From the cell containing the given text, extract its center point as [x, y] coordinate. 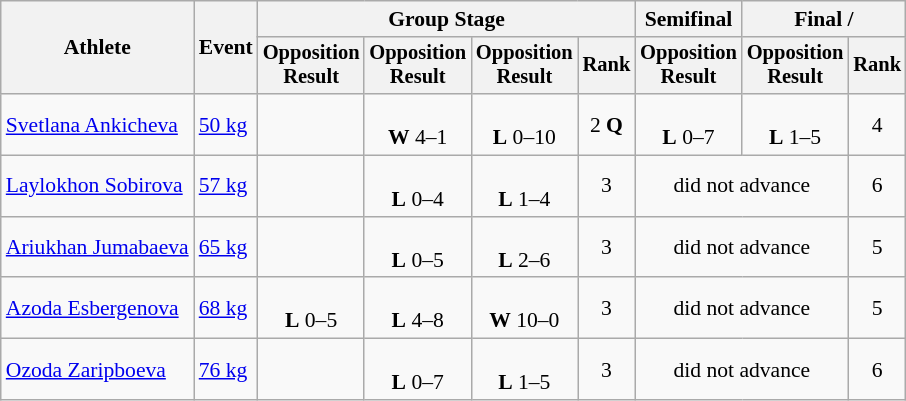
Laylokhon Sobirova [98, 186]
Ozoda Zaripboeva [98, 370]
57 kg [226, 186]
W 4–1 [418, 124]
L 0–4 [418, 186]
Ariukhan Jumabaeva [98, 248]
Event [226, 48]
L 1–4 [524, 186]
Semifinal [688, 19]
L 4–8 [418, 308]
4 [877, 124]
2 Q [607, 124]
L 2–6 [524, 248]
Group Stage [446, 19]
68 kg [226, 308]
Athlete [98, 48]
50 kg [226, 124]
76 kg [226, 370]
65 kg [226, 248]
Svetlana Ankicheva [98, 124]
L 0–10 [524, 124]
Final / [824, 19]
Azoda Esbergenova [98, 308]
W 10–0 [524, 308]
